Identify which cell holds the provided text, then report its (X, Y) central coordinate. 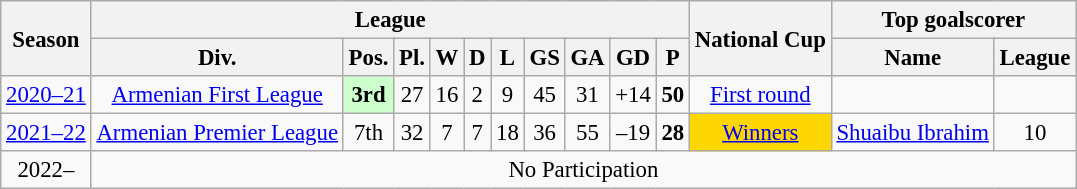
27 (412, 95)
18 (508, 133)
2021–22 (46, 133)
Armenian First League (217, 95)
32 (412, 133)
GS (544, 58)
GA (588, 58)
Top goalscorer (954, 20)
+14 (633, 95)
2 (478, 95)
2020–21 (46, 95)
Pl. (412, 58)
–19 (633, 133)
D (478, 58)
Winners (760, 133)
First round (760, 95)
16 (446, 95)
2022– (46, 170)
28 (672, 133)
45 (544, 95)
Armenian Premier League (217, 133)
GD (633, 58)
P (672, 58)
W (446, 58)
31 (588, 95)
50 (672, 95)
3rd (368, 95)
National Cup (760, 38)
Div. (217, 58)
7th (368, 133)
Pos. (368, 58)
9 (508, 95)
No Participation (584, 170)
36 (544, 133)
L (508, 58)
Shuaibu Ibrahim (912, 133)
55 (588, 133)
Name (912, 58)
Season (46, 38)
10 (1034, 133)
